Provide the [x, y] coordinate of the cell's center where the given text is located.  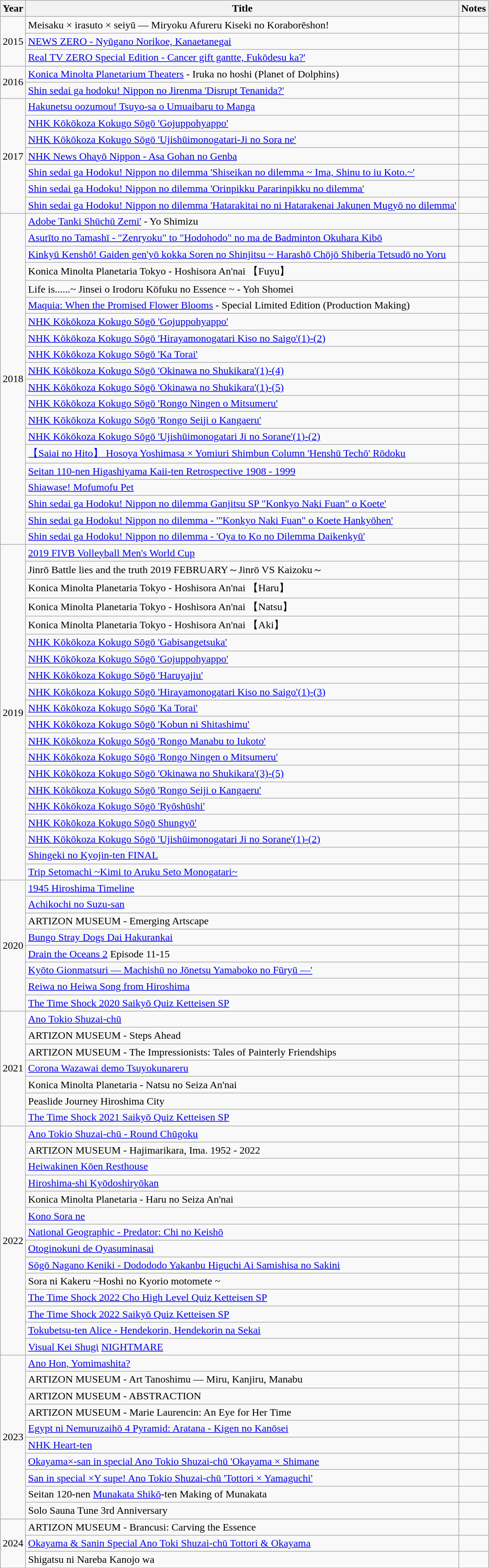
Corona Wazawai demo Tsuyokunareru [242, 1068]
Hakunetsu oozumou! Tsuyo-sa o Umuaibaru to Manga [242, 107]
NHK Kōkōkoza Kokugo Sōgō 'Haruyajiu' [242, 675]
2022 [13, 1240]
Egypt ni Nemuruzaihō 4 Pyramid: Aratana - Kigen no Kanōsei [242, 1429]
Seitan 120-nen Munakata Shikō-ten Making of Munakata [242, 1494]
Kinkyū Kenshō! Gaiden gen'yō kokka Soren no Shinjitsu ~ Harashō Chōjō Shiberia Tetsudō no Yoru [242, 254]
【Saiai no Hito】 Hosoya Yoshimasa × Yomiuri Shimbun Column 'Henshū Techō' Rōdoku [242, 454]
Shin sedai ga Hodoku! Nippon no dilemma 'Shiseikan no dilemma ~ Ima, Shinu to iu Koto.~' [242, 172]
NHK Kōkōkoza Kokugo Sōgō 'Okinawa no Shukikara'(1)-(5) [242, 387]
NHK Heart-ten [242, 1445]
Konica Minolta Planetaria Tokyo - Hoshisora An'nai 【Haru】 [242, 589]
Adobe Tanki Shūchū Zemi' - Yo Shimizu [242, 222]
San in special ×Y supe! Ano Tokio Shuzai-chū 'Tottori × Yamaguchi' [242, 1478]
Hiroshima-shi Kyōdoshiryōkan [242, 1183]
NHK Kōkōkoza Kokugo Sōgō 'Ryōshūshi' [242, 806]
2015 [13, 41]
Asurīto no Tamashī - "Zenryoku" to "Hodohodo" no ma de Badminton Okuhara Kibō [242, 238]
2019 [13, 713]
The Time Shock 2020 Saikyō Quiz Ketteisen SP [242, 1003]
Drain the Oceans 2 Episode 11-15 [242, 954]
Otoginokuni de Oyasuminasai [242, 1248]
Life is......~ Jinsei o Irodoru Kōfuku no Essence ~ - Yoh Shomei [242, 289]
2023 [13, 1437]
The Time Shock 2021 Saikyō Quiz Ketteisen SP [242, 1117]
Reiwa no Heiwa Song from Hiroshima [242, 986]
2017 [13, 156]
Shin sedai ga Hodoku! Nippon no dilemma 'Hatarakitai no ni Hatarakenai Jakunen Mugyō no dilemma' [242, 205]
2016 [13, 82]
The Time Shock 2022 Saikyō Quiz Ketteisen SP [242, 1314]
NHK Kōkōkoza Kokugo Sōgō 'Gabisangetsuka' [242, 642]
Konica Minolta Planetaria Tokyo - Hoshisora An'nai 【Aki】 [242, 626]
2018 [13, 379]
Ano Tokio Shuzai-chū [242, 1019]
2021 [13, 1068]
NHK Kōkōkoza Kokugo Sōgō 'Rongo Manabu to Iukoto' [242, 741]
Tokubetsu-ten Alice - Hendekorin, Hendekorin na Sekai [242, 1330]
Meisaku × irasuto × seiyū — Miryoku Afureru Kiseki no Koraborēshon! [242, 25]
Sora ni Kakeru ~Hoshi no Kyorio motomete ~ [242, 1281]
Konica Minolta Planetaria - Natsu no Seiza An'nai [242, 1085]
Heiwakinen Kōen Resthouse [242, 1167]
Notes [474, 9]
Year [13, 9]
Konica Minolta Planetarium Theaters - Iruka no hoshi (Planet of Dolphins) [242, 74]
Konica Minolta Planetaria - Haru no Seiza An'nai [242, 1199]
Shiawase! Mofumofu Pet [242, 488]
NEWS ZERO - Nyūgano Norikoe, Kanaetanegai [242, 41]
Seitan 110-nen Higashiyama Kaii-ten Retrospective 1908 - 1999 [242, 471]
Real TV ZERO Special Edition - Cancer gift gantte, Fukōdesu ka?' [242, 58]
Shigatsu ni Nareba Kanojo wa [242, 1560]
Shingeki no Kyojin-ten FINAL [242, 855]
Visual Kei Shugi NIGHTMARE [242, 1347]
Sōgō Nagano Keniki - Dodododo Yakanbu Higuchi Ai Samishisa no Sakini [242, 1265]
Shin sedai ga hodoku! Nippon no Jirenma 'Disrupt Tenanida?' [242, 90]
Okayama & Sanin Special Ano Toki Shuzai-chū Tottori & Okayama [242, 1543]
1945 Hiroshima Timeline [242, 888]
ARTIZON MUSEUM - Art Tanoshimu — Miru, Kanjiru, Manabu [242, 1380]
The Time Shock 2022 Cho High Level Quiz Ketteisen SP [242, 1298]
Konica Minolta Planetaria Tokyo - Hoshisora An'nai 【Fuyu】 [242, 272]
ARTIZON MUSEUM - Hajimarikara, Ima. 1952 - 2022 [242, 1150]
Ano Hon, Yomimashita? [242, 1363]
2020 [13, 945]
ARTIZON MUSEUM - Marie Laurencin: An Eye for Her Time [242, 1412]
Okayama×-san in special Ano Tokio Shuzai-chū 'Okayama × Shimane [242, 1461]
Shin sedai ga Hodoku! Nippon no dilemma - '"Konkyo Naki Fuan" o Koete Hankyōhen' [242, 520]
ARTIZON MUSEUM - The Impressionists: Tales of Painterly Friendships [242, 1052]
2024 [13, 1543]
ARTIZON MUSEUM - ABSTRACTION [242, 1396]
Maquia: When the Promised Flower Blooms - Special Limited Edition (Production Making) [242, 305]
Shin sedai ga Hodoku! Nippon no dilemma 'Orinpikku Pararinpikku no dilemma' [242, 188]
NHK News Ohayō Nippon - Asa Gohan no Genba [242, 156]
Jinrō Battle lies and the truth 2019 FEBRUARY～Jinrō VS Kaizoku～ [242, 571]
Kono Sora ne [242, 1216]
ARTIZON MUSEUM - Emerging Artscape [242, 921]
Achikochi no Suzu-san [242, 904]
National Geographic - Predator: Chi no Keishō [242, 1232]
NHK Kōkōkoza Kokugo Sōgō 'Kobun ni Shitashimu' [242, 724]
NHK Kōkōkoza Kokugo Sōgō 'Okinawa no Shukikara'(1)-(4) [242, 371]
NHK Kōkōkoza Kokugo Sōgō 'Hirayamonogatari Kiso no Saigo'(1)-(3) [242, 691]
Peaslide Journey Hiroshima City [242, 1101]
NHK Kōkōkoza Kokugo Sōgō 'Okinawa no Shukikara'(3)-(5) [242, 774]
NHK Kōkōkoza Kokugo Sōgō Shungyō' [242, 823]
Bungo Stray Dogs Dai Hakurankai [242, 937]
Solo Sauna Tune 3rd Anniversary [242, 1510]
2019 FIVB Volleyball Men's World Cup [242, 553]
ARTIZON MUSEUM - Brancusi: Carving the Essence [242, 1527]
Shin sedai ga Hodoku! Nippon no dilemma - 'Oya to Ko no Dilemma Daikenkyū' [242, 537]
ARTIZON MUSEUM - Steps Ahead [242, 1036]
NHK Kōkōkoza Kokugo Sōgō 'Hirayamonogatari Kiso no Saigo'(1)-(2) [242, 338]
Kyōto Gionmatsuri — Machishū no Jōnetsu Yamaboko no Fūryū —' [242, 970]
Trip Setomachi ~Kimi to Aruku Seto Monogatari~ [242, 872]
Konica Minolta Planetaria Tokyo - Hoshisora An'nai 【Natsu】 [242, 607]
Ano Tokio Shuzai-chū - Round Chūgoku [242, 1134]
NHK Kōkōkoza Kokugo Sōgō 'Ujishūimonogatari-Ji no Sora ne' [242, 139]
Shin sedai ga Hodoku! Nippon no dilemma Ganjitsu SP "Konkyo Naki Fuan" o Koete' [242, 504]
Title [242, 9]
